Return [x, y] of the center of cell containing provided text 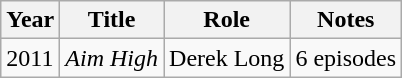
2011 [30, 58]
Aim High [112, 58]
Year [30, 20]
Title [112, 20]
Role [227, 20]
Notes [346, 20]
6 episodes [346, 58]
Derek Long [227, 58]
